From the cell containing the given text, extract its center point as [x, y] coordinate. 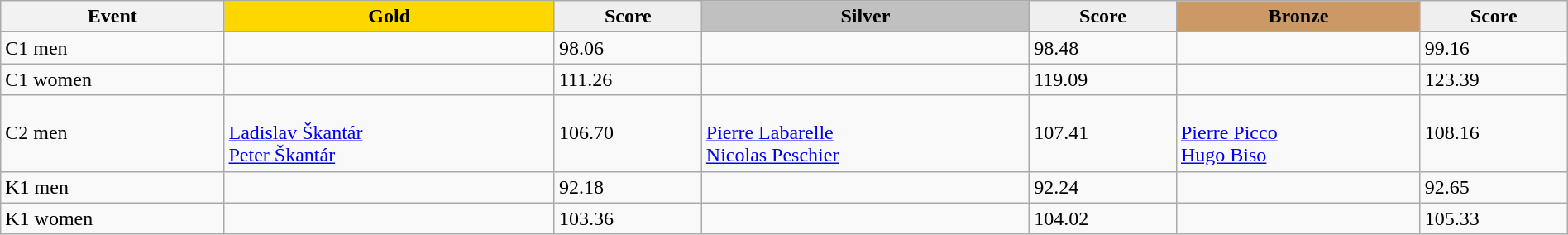
98.06 [628, 48]
C1 men [112, 48]
Gold [389, 17]
C1 women [112, 79]
Pierre LabarelleNicolas Peschier [865, 133]
123.39 [1494, 79]
K1 men [112, 187]
98.48 [1103, 48]
K1 women [112, 218]
C2 men [112, 133]
104.02 [1103, 218]
99.16 [1494, 48]
Pierre PiccoHugo Biso [1298, 133]
Bronze [1298, 17]
108.16 [1494, 133]
103.36 [628, 218]
92.18 [628, 187]
Event [112, 17]
106.70 [628, 133]
Silver [865, 17]
107.41 [1103, 133]
111.26 [628, 79]
Ladislav ŠkantárPeter Škantár [389, 133]
105.33 [1494, 218]
119.09 [1103, 79]
92.24 [1103, 187]
92.65 [1494, 187]
